Find where the given text appears and provide that cell's center as [x, y] coordinate. 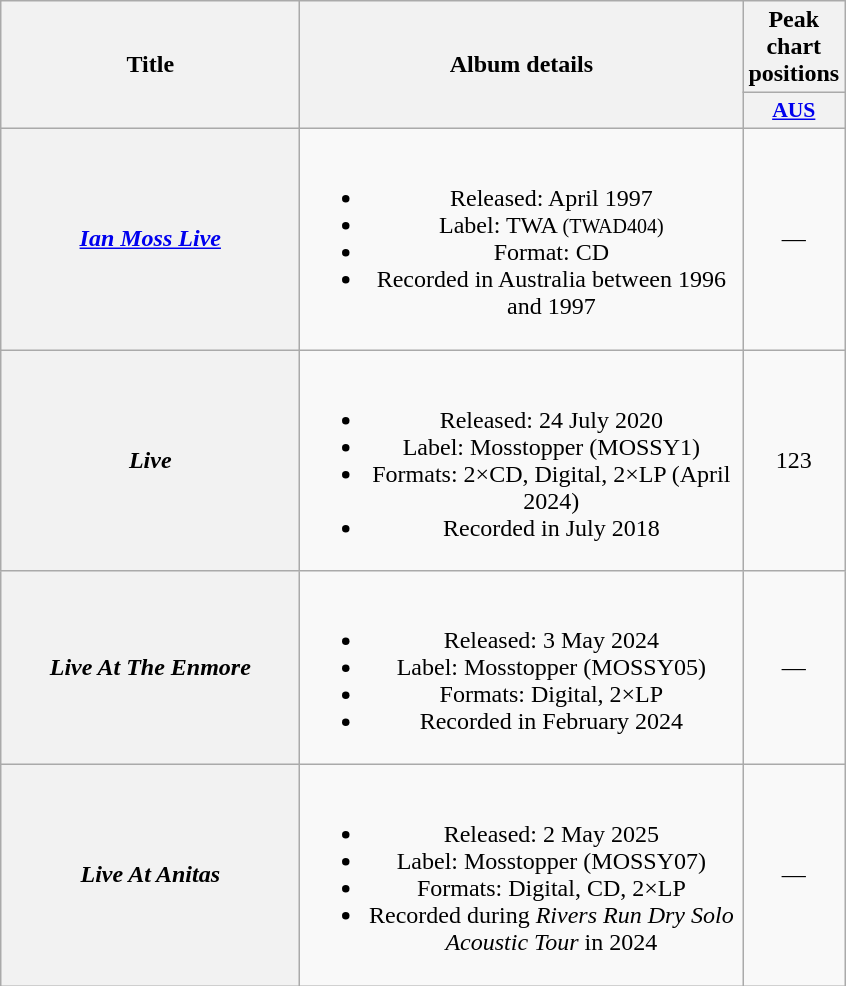
Album details [522, 65]
Peak chart positions [794, 47]
Released: 24 July 2020Label: Mosstopper (MOSSY1)Formats: 2×CD, Digital, 2×LP (April 2024)Recorded in July 2018 [522, 460]
Live [150, 460]
Live At The Enmore [150, 668]
Released: 3 May 2024Label: Mosstopper (MOSSY05)Formats: Digital, 2×LPRecorded in February 2024 [522, 668]
Ian Moss Live [150, 238]
AUS [794, 111]
Live At Anitas [150, 876]
Title [150, 65]
Released: April 1997Label: TWA (TWAD404)Format: CDRecorded in Australia between 1996 and 1997 [522, 238]
123 [794, 460]
Released: 2 May 2025Label: Mosstopper (MOSSY07)Formats: Digital, CD, 2×LPRecorded during Rivers Run Dry Solo Acoustic Tour in 2024 [522, 876]
